Detect which cell encompasses the target text, then output its [x, y] center coordinate. 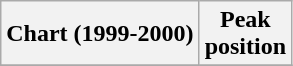
Chart (1999-2000) [100, 34]
Peakposition [245, 34]
